For the text-containing cell, return its midpoint in [X, Y] coordinate format. 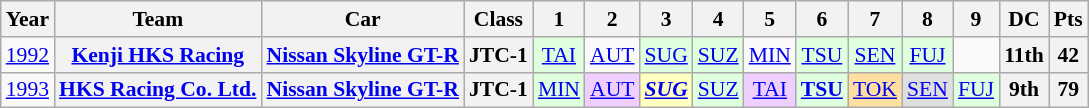
1993 [28, 90]
Kenji HKS Racing [158, 55]
7 [875, 19]
6 [822, 19]
Class [498, 19]
3 [666, 19]
2 [612, 19]
9 [976, 19]
4 [718, 19]
42 [1068, 55]
Car [362, 19]
HKS Racing Co. Ltd. [158, 90]
79 [1068, 90]
9th [1024, 90]
Team [158, 19]
5 [770, 19]
1 [559, 19]
TOK [875, 90]
Year [28, 19]
Pts [1068, 19]
11th [1024, 55]
8 [928, 19]
DC [1024, 19]
1992 [28, 55]
